Output the [x, y] coordinate of the center of the cell containing the given text.  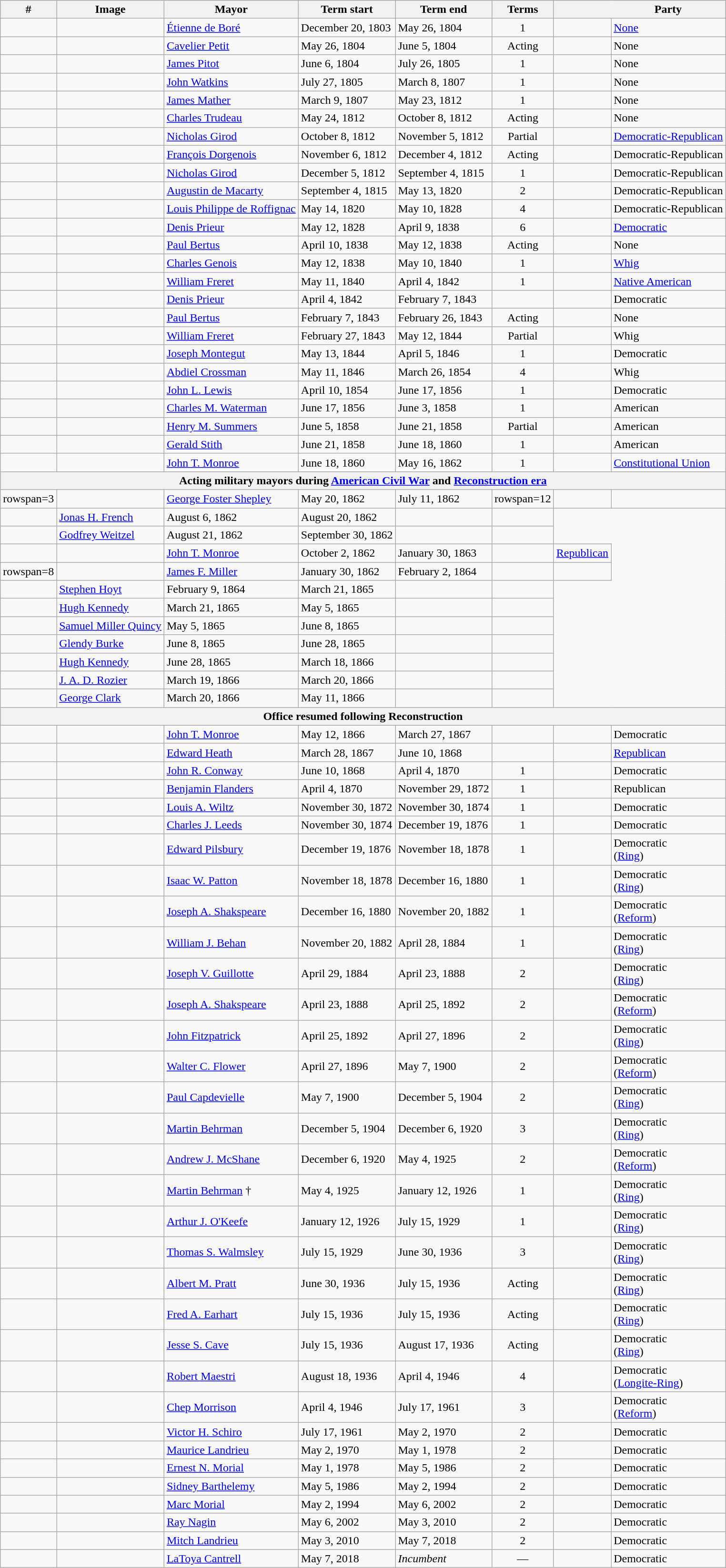
May 10, 1840 [444, 263]
Paul Capdevielle [231, 1097]
François Dorgenois [231, 154]
Sidney Barthelemy [231, 1486]
May 12, 1844 [444, 336]
May 16, 1862 [444, 462]
Maurice Landrieu [231, 1450]
LaToya Cantrell [231, 1558]
Robert Maestri [231, 1376]
September 30, 1862 [347, 535]
June 5, 1858 [347, 426]
J. A. D. Rozier [111, 680]
May 13, 1820 [444, 190]
February 26, 1843 [444, 318]
November 29, 1872 [444, 789]
John R. Conway [231, 770]
May 24, 1812 [347, 118]
Étienne de Boré [231, 28]
December 5, 1812 [347, 172]
George Clark [111, 698]
James Pitot [231, 64]
James F. Miller [231, 571]
April 9, 1838 [444, 227]
rowspan=12 [523, 499]
Godfrey Weitzel [111, 535]
March 27, 1867 [444, 734]
May 12, 1866 [347, 734]
April 5, 1846 [444, 354]
Ray Nagin [231, 1522]
Cavelier Petit [231, 46]
Chep Morrison [231, 1408]
March 28, 1867 [347, 752]
May 13, 1844 [347, 354]
May 23, 1812 [444, 100]
June 6, 1804 [347, 64]
Mayor [231, 10]
May 14, 1820 [347, 209]
James Mather [231, 100]
Native American [668, 281]
February 9, 1864 [231, 589]
Fred A. Earhart [231, 1314]
John Watkins [231, 82]
Joseph Montegut [231, 354]
July 26, 1805 [444, 64]
August 17, 1936 [444, 1346]
Stephen Hoyt [111, 589]
Constitutional Union [668, 462]
May 11, 1840 [347, 281]
Martin Behrman [231, 1129]
Samuel Miller Quincy [111, 626]
Martin Behrman † [231, 1190]
rowspan=3 [29, 499]
August 21, 1862 [231, 535]
Arthur J. O'Keefe [231, 1221]
Incumbent [444, 1558]
April 10, 1838 [347, 245]
April 28, 1884 [444, 943]
July 11, 1862 [444, 499]
Terms [523, 10]
John Fitzpatrick [231, 1035]
Glendy Burke [111, 644]
# [29, 10]
Isaac W. Patton [231, 881]
John L. Lewis [231, 390]
Augustin de Macarty [231, 190]
Walter C. Flower [231, 1067]
May 11, 1846 [347, 372]
May 20, 1862 [347, 499]
May 11, 1866 [347, 698]
April 10, 1854 [347, 390]
August 18, 1936 [347, 1376]
Jonas H. French [111, 517]
March 19, 1866 [231, 680]
June 3, 1858 [444, 408]
Thomas S. Walmsley [231, 1252]
November 30, 1872 [347, 807]
March 9, 1807 [347, 100]
January 30, 1863 [444, 553]
Democratic(Longite-Ring) [668, 1376]
February 2, 1864 [444, 571]
Edward Heath [231, 752]
June 5, 1804 [444, 46]
Term end [444, 10]
May 12, 1828 [347, 227]
Acting military mayors during American Civil War and Reconstruction era [363, 480]
Charles J. Leeds [231, 825]
Party [668, 10]
Charles M. Waterman [231, 408]
Benjamin Flanders [231, 789]
October 2, 1862 [347, 553]
Albert M. Pratt [231, 1283]
Image [111, 10]
November 6, 1812 [347, 154]
May 10, 1828 [444, 209]
December 20, 1803 [347, 28]
April 29, 1884 [347, 973]
Charles Trudeau [231, 118]
March 8, 1807 [444, 82]
December 4, 1812 [444, 154]
Henry M. Summers [231, 426]
Marc Morial [231, 1504]
Edward Pilsbury [231, 849]
March 18, 1866 [347, 662]
rowspan=8 [29, 571]
August 6, 1862 [231, 517]
Ernest N. Morial [231, 1468]
Gerald Stith [231, 444]
March 26, 1854 [444, 372]
Jesse S. Cave [231, 1346]
Andrew J. McShane [231, 1159]
Office resumed following Reconstruction [363, 716]
Charles Genois [231, 263]
Louis A. Wiltz [231, 807]
January 30, 1862 [347, 571]
Joseph V. Guillotte [231, 973]
Abdiel Crossman [231, 372]
— [523, 1558]
George Foster Shepley [231, 499]
Mitch Landrieu [231, 1540]
Term start [347, 10]
February 27, 1843 [347, 336]
6 [523, 227]
November 5, 1812 [444, 136]
July 27, 1805 [347, 82]
Victor H. Schiro [231, 1432]
August 20, 1862 [347, 517]
William J. Behan [231, 943]
Louis Philippe de Roffignac [231, 209]
